Identify which cell holds the provided text, then report its (X, Y) central coordinate. 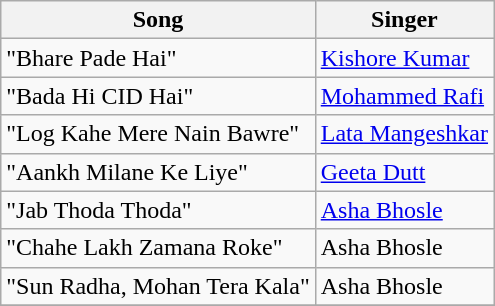
"Bada Hi CID Hai" (158, 96)
Mohammed Rafi (404, 96)
"Sun Radha, Mohan Tera Kala" (158, 286)
Singer (404, 20)
"Bhare Pade Hai" (158, 58)
"Log Kahe Mere Nain Bawre" (158, 134)
"Jab Thoda Thoda" (158, 210)
Geeta Dutt (404, 172)
Kishore Kumar (404, 58)
"Aankh Milane Ke Liye" (158, 172)
Lata Mangeshkar (404, 134)
Song (158, 20)
"Chahe Lakh Zamana Roke" (158, 248)
